From the cell containing the given text, extract its center point as (X, Y) coordinate. 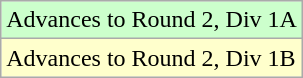
Advances to Round 2, Div 1B (152, 58)
Advances to Round 2, Div 1A (152, 20)
